Extract the (X, Y) coordinate from the center of the cell holding the provided text.  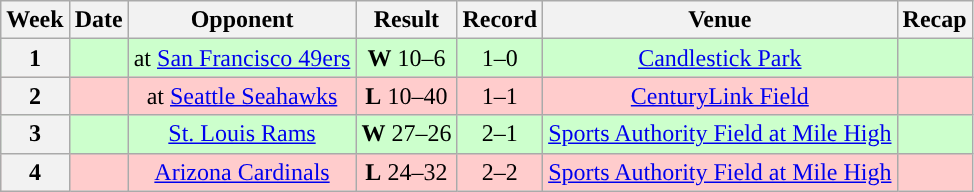
L 24–32 (406, 172)
Venue (720, 20)
3 (35, 134)
L 10–40 (406, 96)
1–0 (500, 58)
Candlestick Park (720, 58)
Result (406, 20)
W 27–26 (406, 134)
Date (98, 20)
Arizona Cardinals (242, 172)
Week (35, 20)
2–1 (500, 134)
CenturyLink Field (720, 96)
4 (35, 172)
1 (35, 58)
St. Louis Rams (242, 134)
Opponent (242, 20)
2 (35, 96)
2–2 (500, 172)
Recap (934, 20)
at Seattle Seahawks (242, 96)
Record (500, 20)
at San Francisco 49ers (242, 58)
W 10–6 (406, 58)
1–1 (500, 96)
